Scan for the cell matching the given text and deliver its (X, Y) coordinate at center. 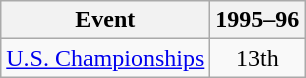
U.S. Championships (106, 58)
1995–96 (258, 20)
Event (106, 20)
13th (258, 58)
